Detect which cell encompasses the target text, then output its [X, Y] center coordinate. 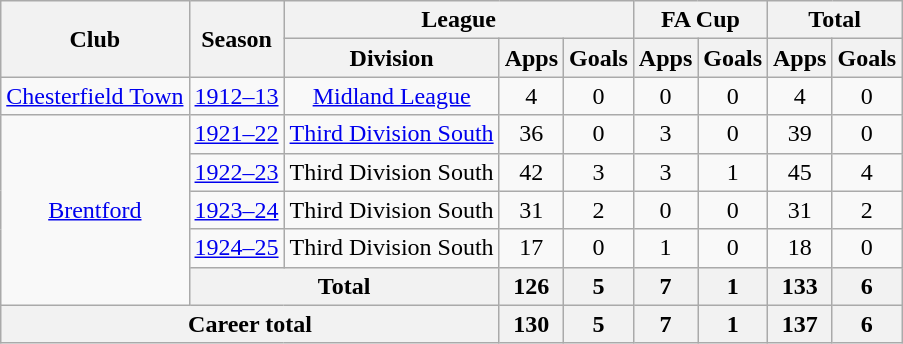
FA Cup [700, 20]
126 [531, 286]
18 [800, 248]
36 [531, 134]
Club [95, 39]
Season [236, 39]
Brentford [95, 210]
42 [531, 172]
1912–13 [236, 96]
45 [800, 172]
1924–25 [236, 248]
Division [392, 58]
1921–22 [236, 134]
1923–24 [236, 210]
133 [800, 286]
Midland League [392, 96]
League [458, 20]
1922–23 [236, 172]
137 [800, 324]
Chesterfield Town [95, 96]
17 [531, 248]
39 [800, 134]
130 [531, 324]
Career total [250, 324]
